Detect which cell encompasses the target text, then output its (X, Y) center coordinate. 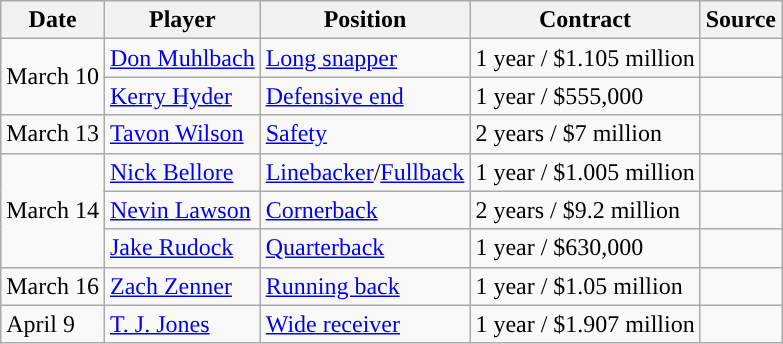
March 13 (53, 134)
March 16 (53, 286)
Source (740, 20)
Long snapper (365, 58)
Zach Zenner (182, 286)
Jake Rudock (182, 248)
April 9 (53, 324)
Safety (365, 134)
Date (53, 20)
Position (365, 20)
Nevin Lawson (182, 210)
March 10 (53, 77)
1 year / $1.05 million (585, 286)
Tavon Wilson (182, 134)
T. J. Jones (182, 324)
Contract (585, 20)
Cornerback (365, 210)
Kerry Hyder (182, 96)
1 year / $630,000 (585, 248)
Defensive end (365, 96)
Quarterback (365, 248)
1 year / $1.105 million (585, 58)
Linebacker/Fullback (365, 172)
Don Muhlbach (182, 58)
Player (182, 20)
Wide receiver (365, 324)
Nick Bellore (182, 172)
2 years / $7 million (585, 134)
1 year / $1.907 million (585, 324)
March 14 (53, 210)
1 year / $1.005 million (585, 172)
2 years / $9.2 million (585, 210)
1 year / $555,000 (585, 96)
Running back (365, 286)
